Output the [x, y] coordinate of the center of the cell containing the given text.  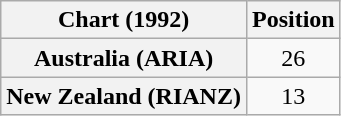
Position [293, 20]
New Zealand (RIANZ) [124, 96]
26 [293, 58]
13 [293, 96]
Chart (1992) [124, 20]
Australia (ARIA) [124, 58]
